Find where the given text appears and provide that cell's center as [x, y] coordinate. 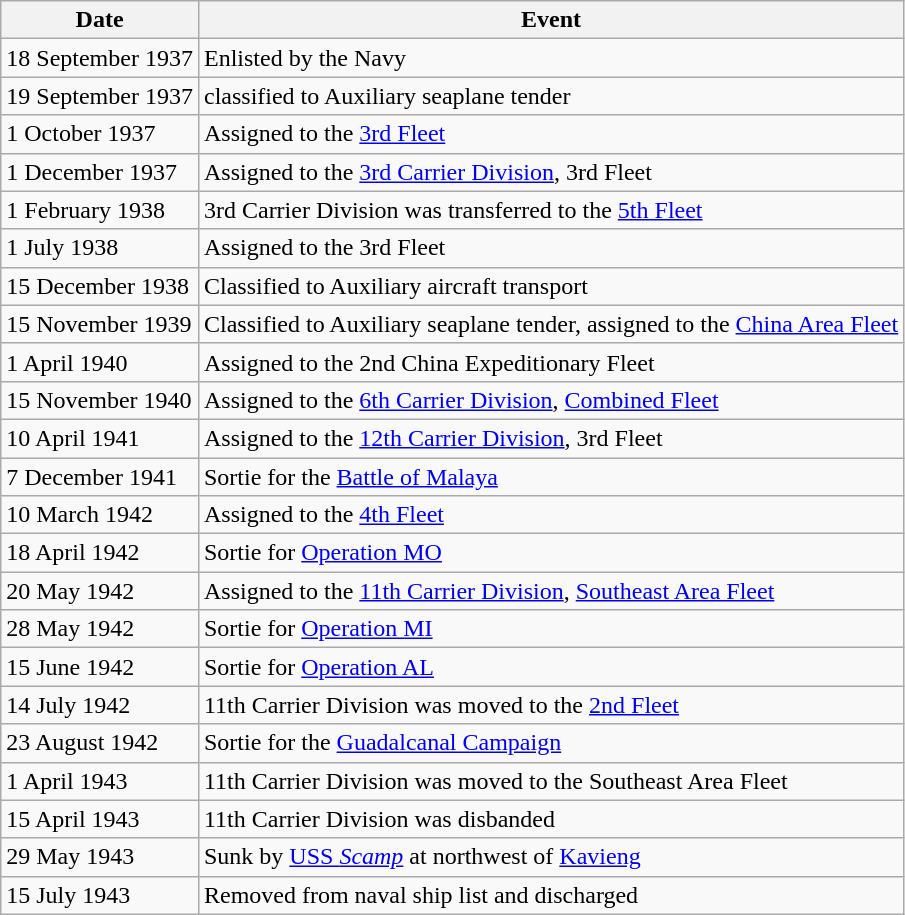
Sortie for Operation MO [550, 553]
1 December 1937 [100, 172]
Removed from naval ship list and discharged [550, 895]
10 April 1941 [100, 438]
1 April 1943 [100, 781]
Classified to Auxiliary aircraft transport [550, 286]
11th Carrier Division was moved to the Southeast Area Fleet [550, 781]
Assigned to the 11th Carrier Division, Southeast Area Fleet [550, 591]
Sunk by USS Scamp at northwest of Kavieng [550, 857]
18 September 1937 [100, 58]
11th Carrier Division was moved to the 2nd Fleet [550, 705]
Event [550, 20]
3rd Carrier Division was transferred to the 5th Fleet [550, 210]
Assigned to the 2nd China Expeditionary Fleet [550, 362]
Assigned to the 4th Fleet [550, 515]
Assigned to the 12th Carrier Division, 3rd Fleet [550, 438]
7 December 1941 [100, 477]
23 August 1942 [100, 743]
Sortie for Operation AL [550, 667]
Assigned to the 6th Carrier Division, Combined Fleet [550, 400]
15 June 1942 [100, 667]
11th Carrier Division was disbanded [550, 819]
Sortie for the Battle of Malaya [550, 477]
classified to Auxiliary seaplane tender [550, 96]
15 November 1939 [100, 324]
28 May 1942 [100, 629]
1 February 1938 [100, 210]
15 December 1938 [100, 286]
15 November 1940 [100, 400]
14 July 1942 [100, 705]
20 May 1942 [100, 591]
15 July 1943 [100, 895]
18 April 1942 [100, 553]
10 March 1942 [100, 515]
1 July 1938 [100, 248]
Enlisted by the Navy [550, 58]
Date [100, 20]
Assigned to the 3rd Carrier Division, 3rd Fleet [550, 172]
Sortie for the Guadalcanal Campaign [550, 743]
1 April 1940 [100, 362]
1 October 1937 [100, 134]
29 May 1943 [100, 857]
19 September 1937 [100, 96]
15 April 1943 [100, 819]
Classified to Auxiliary seaplane tender, assigned to the China Area Fleet [550, 324]
Sortie for Operation MI [550, 629]
